Search for the cell housing the specified text and yield its (x, y) center coordinate. 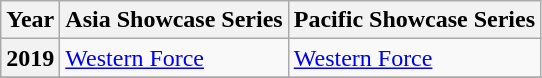
Year (30, 20)
Pacific Showcase Series (414, 20)
Asia Showcase Series (174, 20)
2019 (30, 58)
